Provide the (X, Y) coordinate of the cell's center where the given text is located.  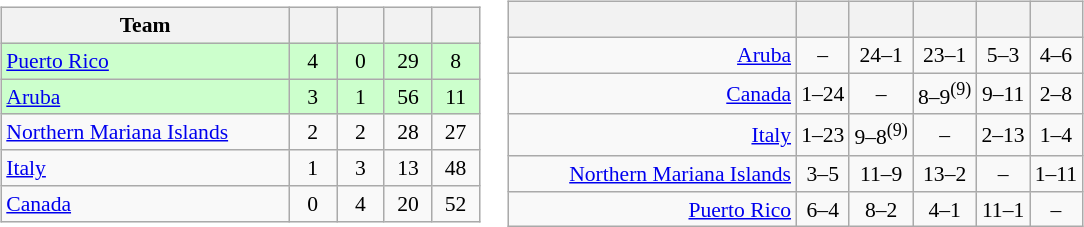
1–4 (1056, 134)
52 (456, 204)
28 (408, 132)
3–5 (822, 174)
Team (145, 26)
8–2 (881, 209)
4–6 (1056, 55)
11 (456, 97)
23–1 (945, 55)
29 (408, 61)
2–13 (1002, 134)
9–11 (1002, 94)
4–1 (945, 209)
27 (456, 132)
5–3 (1002, 55)
1–11 (1056, 174)
2–8 (1056, 94)
1–23 (822, 134)
11–1 (1002, 209)
11–9 (881, 174)
8–9(9) (945, 94)
9–8(9) (881, 134)
8 (456, 61)
48 (456, 168)
6–4 (822, 209)
13 (408, 168)
24–1 (881, 55)
56 (408, 97)
13–2 (945, 174)
1–24 (822, 94)
20 (408, 204)
